Extract the (x, y) coordinate from the center of the cell holding the provided text.  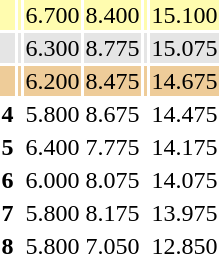
13.975 (184, 213)
5 (8, 147)
14.075 (184, 180)
14.675 (184, 81)
4 (8, 114)
8.175 (112, 213)
6 (8, 180)
8.075 (112, 180)
6.000 (52, 180)
8.675 (112, 114)
14.475 (184, 114)
8.400 (112, 15)
6.700 (52, 15)
8.775 (112, 48)
15.100 (184, 15)
7.775 (112, 147)
6.400 (52, 147)
14.175 (184, 147)
6.300 (52, 48)
15.075 (184, 48)
8.475 (112, 81)
7 (8, 213)
6.200 (52, 81)
